Provide the [x, y] coordinate of the cell's center where the given text is located.  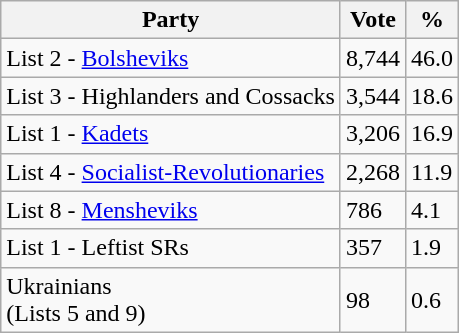
List 2 - Bolsheviks [171, 58]
3,544 [372, 96]
List 1 - Leftist SRs [171, 248]
4.1 [432, 210]
16.9 [432, 134]
1.9 [432, 248]
Vote [372, 20]
18.6 [432, 96]
List 4 - Socialist-Revolutionaries [171, 172]
List 1 - Kadets [171, 134]
List 8 - Mensheviks [171, 210]
357 [372, 248]
2,268 [372, 172]
% [432, 20]
0.6 [432, 300]
8,744 [372, 58]
11.9 [432, 172]
List 3 - Highlanders and Cossacks [171, 96]
98 [372, 300]
46.0 [432, 58]
786 [372, 210]
Party [171, 20]
3,206 [372, 134]
Ukrainians(Lists 5 and 9) [171, 300]
